Return (x, y) of the center of cell containing provided text 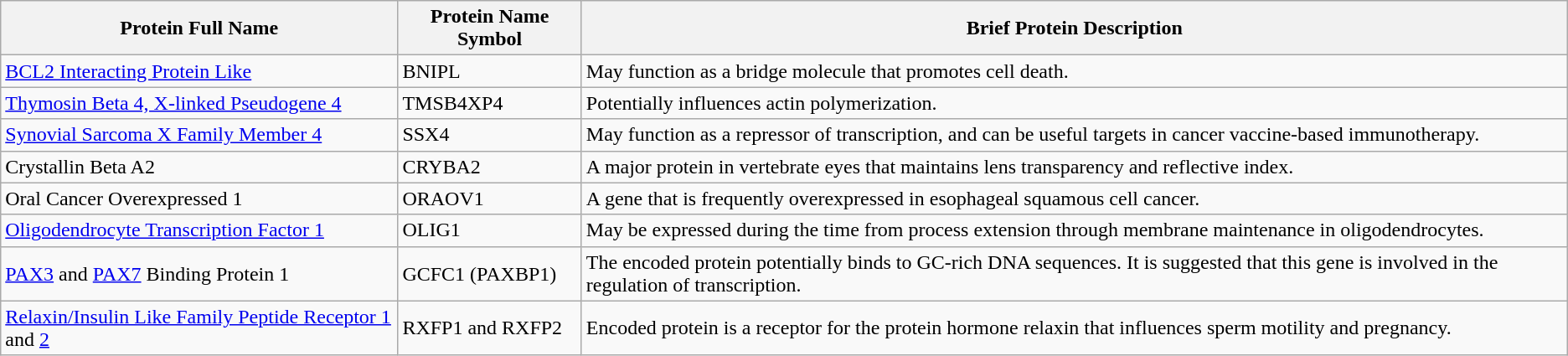
ORAOV1 (489, 199)
Oligodendrocyte Transcription Factor 1 (199, 230)
Encoded protein is a receptor for the protein hormone relaxin that influences sperm motility and pregnancy. (1074, 328)
The encoded protein potentially binds to GC-rich DNA sequences. It is suggested that this gene is involved in the regulation of transcription. (1074, 273)
May function as a bridge molecule that promotes cell death. (1074, 71)
RXFP1 and RXFP2 (489, 328)
TMSB4XP4 (489, 103)
BNIPL (489, 71)
Potentially influences actin polymerization. (1074, 103)
BCL2 Interacting Protein Like (199, 71)
Thymosin Beta 4, X-linked Pseudogene 4 (199, 103)
A major protein in vertebrate eyes that maintains lens transparency and reflective index. (1074, 167)
CRYBA2 (489, 167)
Crystallin Beta A2 (199, 167)
GCFC1 (PAXBP1) (489, 273)
OLIG1 (489, 230)
Brief Protein Description (1074, 28)
May function as a repressor of transcription, and can be useful targets in cancer vaccine-based immunotherapy. (1074, 135)
PAX3 and PAX7 Binding Protein 1 (199, 273)
Synovial Sarcoma X Family Member 4 (199, 135)
Protein Full Name (199, 28)
Oral Cancer Overexpressed 1 (199, 199)
SSX4 (489, 135)
A gene that is frequently overexpressed in esophageal squamous cell cancer. (1074, 199)
May be expressed during the time from process extension through membrane maintenance in oligodendrocytes. (1074, 230)
Relaxin/Insulin Like Family Peptide Receptor 1 and 2 (199, 328)
Protein Name Symbol (489, 28)
